Capture the cell that displays the provided text and extract its (x, y) central coordinate. 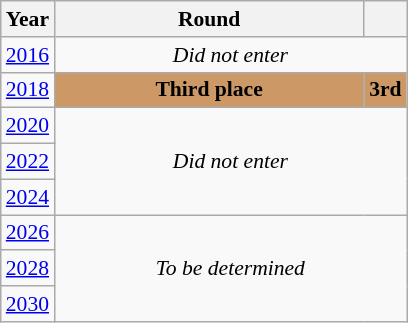
2026 (28, 233)
2022 (28, 162)
2016 (28, 55)
Year (28, 19)
2028 (28, 269)
2020 (28, 126)
2024 (28, 197)
Third place (209, 90)
Round (209, 19)
To be determined (230, 268)
2030 (28, 304)
3rd (386, 90)
2018 (28, 90)
